Identify which cell holds the provided text, then report its (X, Y) central coordinate. 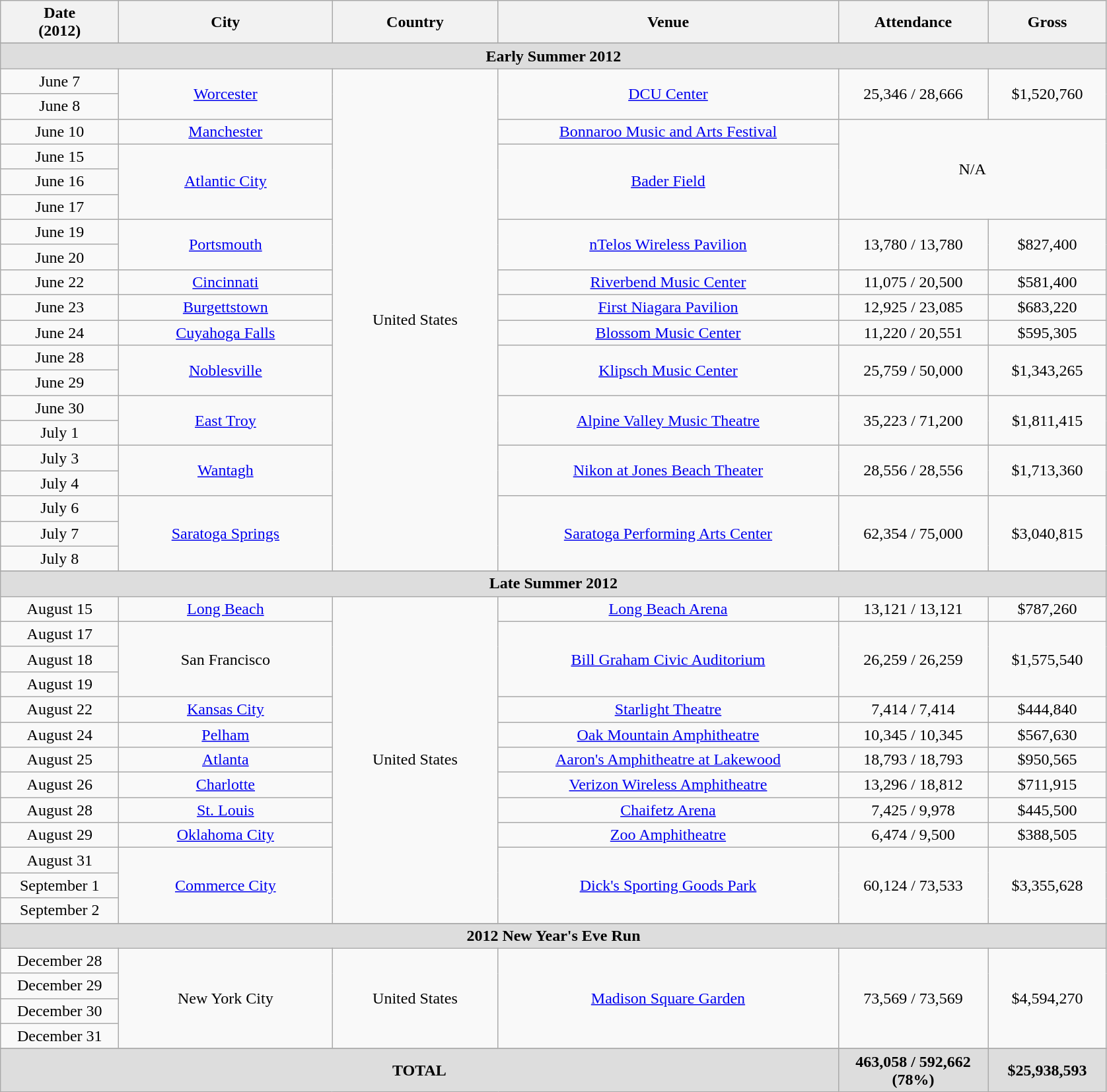
Dick's Sporting Goods Park (668, 885)
June 16 (59, 182)
Long Beach Arena (668, 609)
August 28 (59, 810)
Oklahoma City (226, 835)
First Niagara Pavilion (668, 307)
July 7 (59, 533)
Commerce City (226, 885)
August 17 (59, 634)
Klipsch Music Center (668, 370)
Kansas City (226, 709)
June 10 (59, 131)
$3,040,815 (1048, 533)
Attendance (913, 22)
Burgettstown (226, 307)
Verizon Wireless Amphitheatre (668, 785)
Nikon at Jones Beach Theater (668, 471)
$683,220 (1048, 307)
August 24 (59, 735)
DCU Center (668, 94)
11,075 / 20,500 (913, 282)
$827,400 (1048, 244)
nTelos Wireless Pavilion (668, 244)
August 26 (59, 785)
463,058 / 592,662 (78%) (913, 1070)
June 17 (59, 207)
August 29 (59, 835)
San Francisco (226, 659)
10,345 / 10,345 (913, 735)
13,780 / 13,780 (913, 244)
$787,260 (1048, 609)
June 29 (59, 383)
Manchester (226, 131)
June 22 (59, 282)
26,259 / 26,259 (913, 659)
$1,713,360 (1048, 471)
June 30 (59, 408)
$567,630 (1048, 735)
$3,355,628 (1048, 885)
Gross (1048, 22)
$1,575,540 (1048, 659)
18,793 / 18,793 (913, 760)
$388,505 (1048, 835)
$950,565 (1048, 760)
Alpine Valley Music Theatre (668, 421)
60,124 / 73,533 (913, 885)
35,223 / 71,200 (913, 421)
July 6 (59, 508)
Pelham (226, 735)
Cincinnati (226, 282)
July 8 (59, 559)
Aaron's Amphitheatre at Lakewood (668, 760)
Cuyahoga Falls (226, 332)
December 30 (59, 1011)
Country (415, 22)
$1,811,415 (1048, 421)
June 7 (59, 81)
July 3 (59, 458)
$4,594,270 (1048, 998)
June 23 (59, 307)
St. Louis (226, 810)
Atlantic City (226, 182)
September 2 (59, 910)
September 1 (59, 885)
$1,343,265 (1048, 370)
12,925 / 23,085 (913, 307)
7,414 / 7,414 (913, 709)
62,354 / 75,000 (913, 533)
Charlotte (226, 785)
$595,305 (1048, 332)
$25,938,593 (1048, 1070)
Zoo Amphitheatre (668, 835)
$711,915 (1048, 785)
December 29 (59, 986)
Atlanta (226, 760)
August 18 (59, 659)
13,296 / 18,812 (913, 785)
June 28 (59, 358)
Saratoga Performing Arts Center (668, 533)
Blossom Music Center (668, 332)
13,121 / 13,121 (913, 609)
East Troy (226, 421)
August 25 (59, 760)
June 8 (59, 106)
25,346 / 28,666 (913, 94)
City (226, 22)
11,220 / 20,551 (913, 332)
N/A (972, 169)
June 15 (59, 156)
2012 New Year's Eve Run (553, 936)
Venue (668, 22)
6,474 / 9,500 (913, 835)
Bill Graham Civic Auditorium (668, 659)
Wantagh (226, 471)
New York City (226, 998)
7,425 / 9,978 (913, 810)
28,556 / 28,556 (913, 471)
$1,520,760 (1048, 94)
June 24 (59, 332)
December 28 (59, 961)
$581,400 (1048, 282)
Late Summer 2012 (553, 584)
Long Beach (226, 609)
TOTAL (419, 1070)
Bonnaroo Music and Arts Festival (668, 131)
73,569 / 73,569 (913, 998)
Worcester (226, 94)
August 22 (59, 709)
August 19 (59, 684)
Date(2012) (59, 22)
June 19 (59, 232)
Portsmouth (226, 244)
Noblesville (226, 370)
Starlight Theatre (668, 709)
June 20 (59, 257)
$444,840 (1048, 709)
Early Summer 2012 (553, 56)
December 31 (59, 1036)
$445,500 (1048, 810)
July 4 (59, 483)
Chaifetz Arena (668, 810)
Riverbend Music Center (668, 282)
Madison Square Garden (668, 998)
August 15 (59, 609)
July 1 (59, 433)
25,759 / 50,000 (913, 370)
Saratoga Springs (226, 533)
Oak Mountain Amphitheatre (668, 735)
Bader Field (668, 182)
August 31 (59, 860)
